Identify which cell holds the provided text, then report its (X, Y) central coordinate. 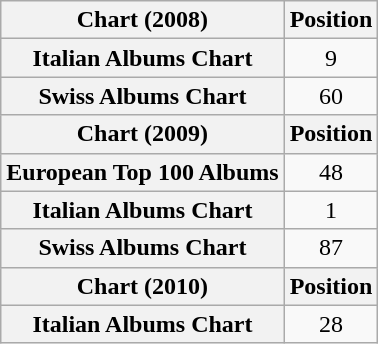
9 (331, 58)
Chart (2008) (142, 20)
European Top 100 Albums (142, 172)
Chart (2010) (142, 286)
Chart (2009) (142, 134)
28 (331, 324)
60 (331, 96)
87 (331, 248)
48 (331, 172)
1 (331, 210)
